Locate the cell with the specified text and output its (x, y) center coordinate. 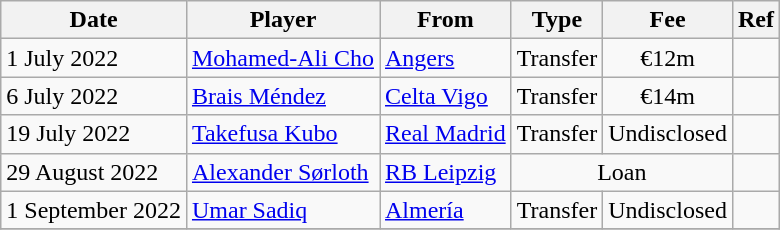
Loan (622, 172)
Alexander Sørloth (282, 172)
Player (282, 20)
€14m (668, 96)
Type (557, 20)
Almería (446, 210)
Takefusa Kubo (282, 134)
From (446, 20)
29 August 2022 (94, 172)
Ref (756, 20)
Fee (668, 20)
1 September 2022 (94, 210)
6 July 2022 (94, 96)
Umar Sadiq (282, 210)
€12m (668, 58)
Date (94, 20)
19 July 2022 (94, 134)
1 July 2022 (94, 58)
Angers (446, 58)
Brais Méndez (282, 96)
Mohamed-Ali Cho (282, 58)
RB Leipzig (446, 172)
Celta Vigo (446, 96)
Real Madrid (446, 134)
